Find where the given text appears and provide that cell's center as (X, Y) coordinate. 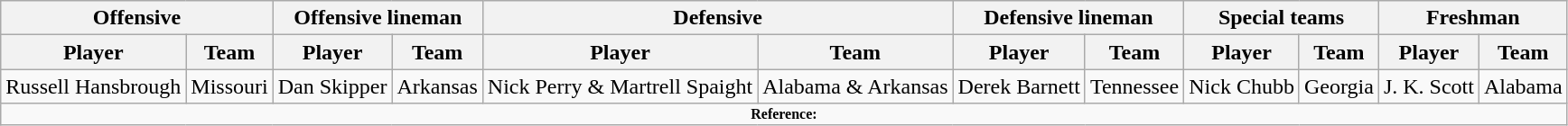
Special teams (1282, 18)
J. K. Scott (1429, 86)
Arkansas (437, 86)
Freshman (1472, 18)
Offensive lineman (378, 18)
Offensive (137, 18)
Missouri (229, 86)
Nick Chubb (1242, 86)
Alabama & Arkansas (855, 86)
Russell Hansbrough (94, 86)
Alabama (1523, 86)
Dan Skipper (332, 86)
Tennessee (1134, 86)
Nick Perry & Martrell Spaight (620, 86)
Georgia (1339, 86)
Reference: (784, 114)
Derek Barnett (1019, 86)
Defensive lineman (1069, 18)
Defensive (717, 18)
